Return the [X, Y] coordinate for the center point of the cell that contains the specified text.  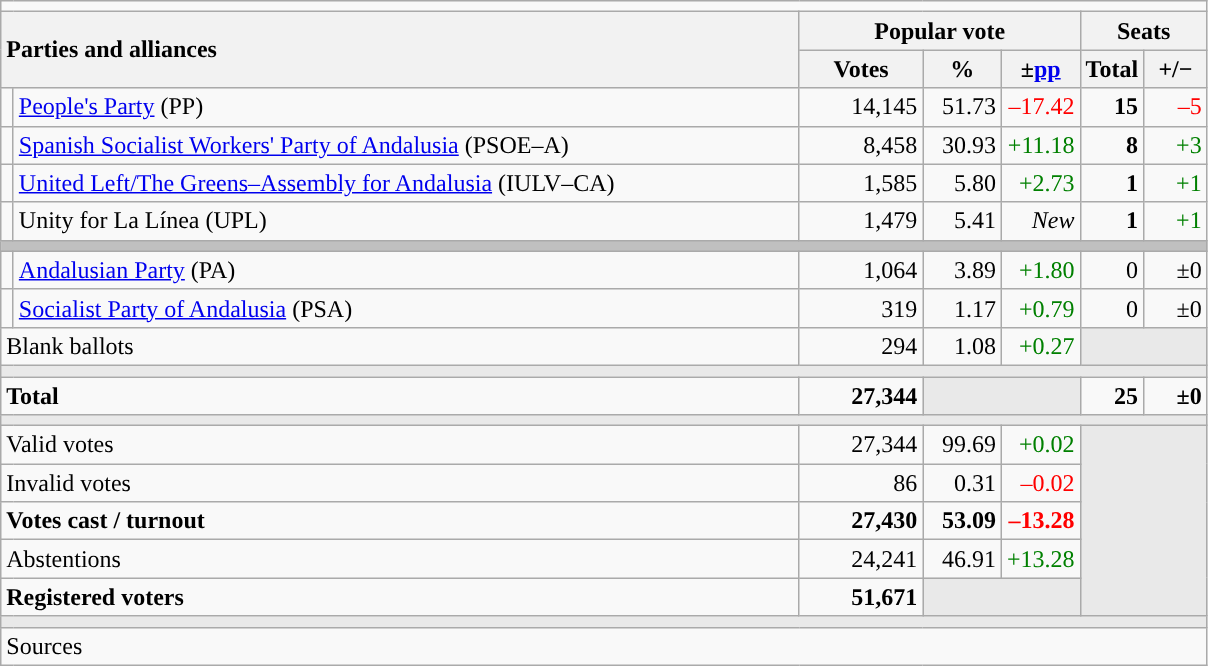
Andalusian Party (PA) [406, 270]
14,145 [861, 107]
±pp [1040, 69]
319 [861, 308]
1,064 [861, 270]
8 [1112, 145]
86 [861, 483]
+11.18 [1040, 145]
+3 [1176, 145]
–5 [1176, 107]
25 [1112, 395]
51,671 [861, 597]
+0.79 [1040, 308]
Invalid votes [400, 483]
Popular vote [940, 31]
5.80 [962, 183]
1.17 [962, 308]
0.31 [962, 483]
United Left/The Greens–Assembly for Andalusia (IULV–CA) [406, 183]
1,479 [861, 221]
8,458 [861, 145]
3.89 [962, 270]
–17.42 [1040, 107]
–13.28 [1040, 521]
Valid votes [400, 445]
+0.02 [1040, 445]
Sources [604, 646]
Socialist Party of Andalusia (PSA) [406, 308]
1.08 [962, 346]
53.09 [962, 521]
30.93 [962, 145]
Registered voters [400, 597]
1,585 [861, 183]
Abstentions [400, 559]
+1.80 [1040, 270]
Votes cast / turnout [400, 521]
+0.27 [1040, 346]
+2.73 [1040, 183]
+/− [1176, 69]
Parties and alliances [400, 50]
% [962, 69]
New [1040, 221]
51.73 [962, 107]
–0.02 [1040, 483]
5.41 [962, 221]
Spanish Socialist Workers' Party of Andalusia (PSOE–A) [406, 145]
Unity for La Línea (UPL) [406, 221]
46.91 [962, 559]
People's Party (PP) [406, 107]
99.69 [962, 445]
Seats [1144, 31]
15 [1112, 107]
294 [861, 346]
Blank ballots [400, 346]
27,430 [861, 521]
Votes [861, 69]
24,241 [861, 559]
+13.28 [1040, 559]
